Find where the given text appears and provide that cell's center as (x, y) coordinate. 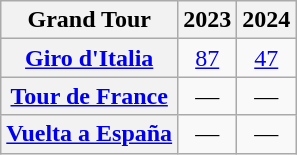
47 (266, 58)
Vuelta a España (90, 134)
2023 (208, 20)
Tour de France (90, 96)
Giro d'Italia (90, 58)
Grand Tour (90, 20)
2024 (266, 20)
87 (208, 58)
